Return the (X, Y) coordinate for the center point of the cell that contains the specified text.  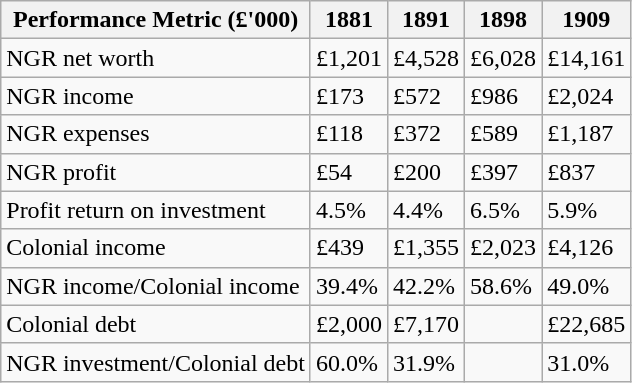
NGR income (156, 96)
£14,161 (586, 58)
NGR income/Colonial income (156, 286)
5.9% (586, 210)
£986 (504, 96)
£2,024 (586, 96)
£439 (348, 248)
1891 (426, 20)
49.0% (586, 286)
1898 (504, 20)
NGR net worth (156, 58)
39.4% (348, 286)
£7,170 (426, 324)
£4,126 (586, 248)
NGR profit (156, 172)
£54 (348, 172)
42.2% (426, 286)
£837 (586, 172)
£372 (426, 134)
Colonial debt (156, 324)
£589 (504, 134)
58.6% (504, 286)
Performance Metric (£'000) (156, 20)
NGR expenses (156, 134)
£2,000 (348, 324)
£1,187 (586, 134)
Colonial income (156, 248)
31.0% (586, 362)
£118 (348, 134)
1881 (348, 20)
£22,685 (586, 324)
£1,201 (348, 58)
£1,355 (426, 248)
4.5% (348, 210)
4.4% (426, 210)
£200 (426, 172)
1909 (586, 20)
£4,528 (426, 58)
6.5% (504, 210)
£397 (504, 172)
£6,028 (504, 58)
£2,023 (504, 248)
NGR investment/Colonial debt (156, 362)
31.9% (426, 362)
£173 (348, 96)
60.0% (348, 362)
£572 (426, 96)
Profit return on investment (156, 210)
